Return (x, y) of the center of cell containing provided text 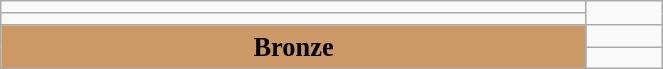
Bronze (294, 46)
